Detect which cell encompasses the target text, then output its [X, Y] center coordinate. 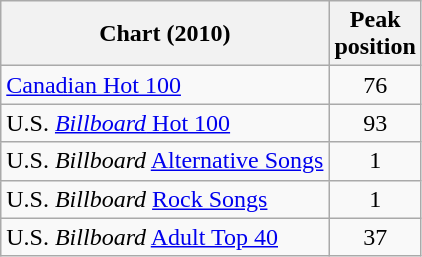
Canadian Hot 100 [165, 85]
U.S. Billboard Alternative Songs [165, 161]
U.S. Billboard Adult Top 40 [165, 237]
Peakposition [375, 34]
U.S. Billboard Hot 100 [165, 123]
Chart (2010) [165, 34]
U.S. Billboard Rock Songs [165, 199]
37 [375, 237]
76 [375, 85]
93 [375, 123]
